Output the (x, y) coordinate of the center of the cell containing the given text.  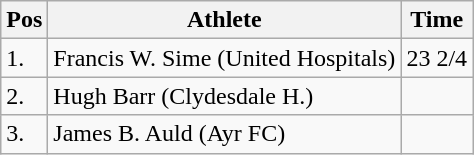
Athlete (224, 20)
Time (437, 20)
1. (24, 58)
2. (24, 96)
23 2/4 (437, 58)
Hugh Barr (Clydesdale H.) (224, 96)
3. (24, 134)
Francis W. Sime (United Hospitals) (224, 58)
Pos (24, 20)
James B. Auld (Ayr FC) (224, 134)
